Capture the cell that displays the provided text and extract its [X, Y] central coordinate. 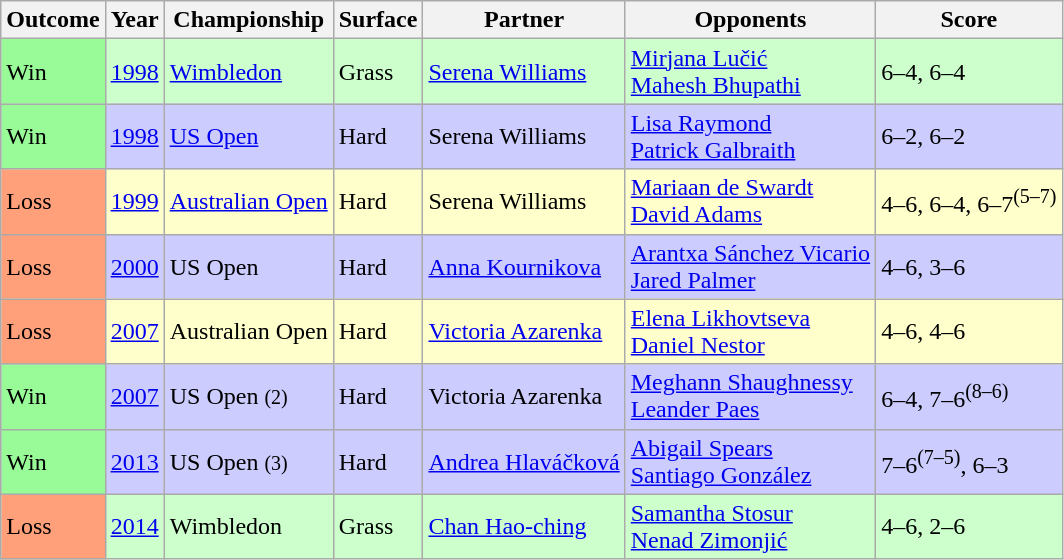
4–6, 6–4, 6–7(5–7) [969, 202]
4–6, 4–6 [969, 332]
Elena Likhovtseva Daniel Nestor [750, 332]
4–6, 3–6 [969, 266]
Opponents [750, 20]
Arantxa Sánchez Vicario Jared Palmer [750, 266]
Meghann Shaughnessy Leander Paes [750, 396]
Partner [524, 20]
Mariaan de Swardt David Adams [750, 202]
6–2, 6–2 [969, 136]
2000 [134, 266]
US Open (3) [248, 462]
2013 [134, 462]
Surface [378, 20]
6–4, 7–6(8–6) [969, 396]
6–4, 6–4 [969, 72]
Lisa Raymond Patrick Galbraith [750, 136]
Andrea Hlaváčková [524, 462]
1999 [134, 202]
Year [134, 20]
2014 [134, 526]
Chan Hao-ching [524, 526]
Anna Kournikova [524, 266]
Score [969, 20]
US Open (2) [248, 396]
7–6(7–5), 6–3 [969, 462]
Outcome [53, 20]
Abigail Spears Santiago González [750, 462]
Mirjana Lučić Mahesh Bhupathi [750, 72]
Championship [248, 20]
Samantha Stosur Nenad Zimonjić [750, 526]
4–6, 2–6 [969, 526]
